Provide the (x, y) coordinate of the cell's center where the given text is located.  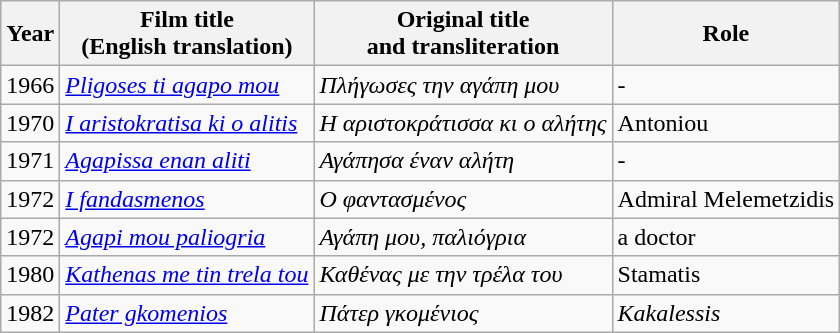
1980 (30, 275)
Πλήγωσες την αγάπη μου (463, 85)
Αγάπησα έναν αλήτη (463, 161)
Pater gkomenios (187, 313)
1966 (30, 85)
1971 (30, 161)
Pligoses ti agapo mou (187, 85)
I fandasmenos (187, 199)
1970 (30, 123)
Αγάπη μου, παλιόγρια (463, 237)
Antoniou (726, 123)
a doctor (726, 237)
Year (30, 34)
I aristokratisa ki o alitis (187, 123)
Agapissa enan aliti (187, 161)
Film title(English translation) (187, 34)
1982 (30, 313)
Καθένας με την τρέλα του (463, 275)
Role (726, 34)
Kakalessis (726, 313)
Πάτερ γκομένιος (463, 313)
Η αριστοκράτισσα κι ο αλήτης (463, 123)
Original titleand transliteration (463, 34)
Kathenas me tin trela tou (187, 275)
Stamatis (726, 275)
Admiral Melemetzidis (726, 199)
Ο φαντασμένος (463, 199)
Agapi mou paliogria (187, 237)
